Pinpoint the cell where the given text exists, returning its [X, Y] midpoint coordinate. 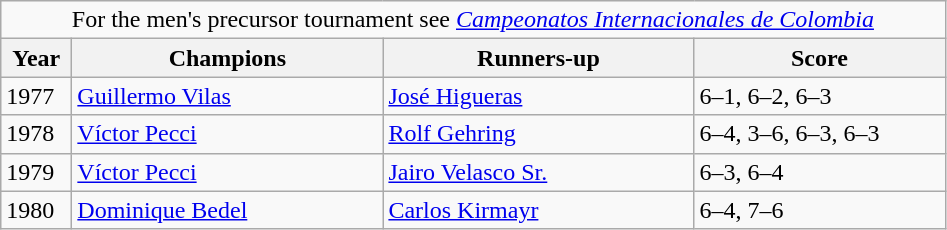
Carlos Kirmayr [538, 210]
Rolf Gehring [538, 134]
1977 [36, 96]
1980 [36, 210]
Guillermo Vilas [228, 96]
1978 [36, 134]
Jairo Velasco Sr. [538, 172]
Champions [228, 58]
Year [36, 58]
6–1, 6–2, 6–3 [820, 96]
José Higueras [538, 96]
For the men's precursor tournament see Campeonatos Internacionales de Colombia [473, 20]
6–4, 7–6 [820, 210]
Runners-up [538, 58]
6–3, 6–4 [820, 172]
1979 [36, 172]
Score [820, 58]
Dominique Bedel [228, 210]
6–4, 3–6, 6–3, 6–3 [820, 134]
